Scan for the cell matching the given text and deliver its (x, y) coordinate at center. 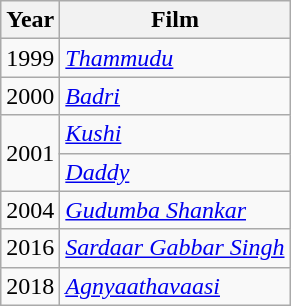
2018 (30, 286)
Gudumba Shankar (175, 210)
Year (30, 20)
Kushi (175, 134)
Badri (175, 96)
2001 (30, 153)
2004 (30, 210)
Film (175, 20)
Daddy (175, 172)
Thammudu (175, 58)
Sardaar Gabbar Singh (175, 248)
1999 (30, 58)
2000 (30, 96)
2016 (30, 248)
Agnyaathavaasi (175, 286)
